Pinpoint the cell where the given text exists, returning its (x, y) midpoint coordinate. 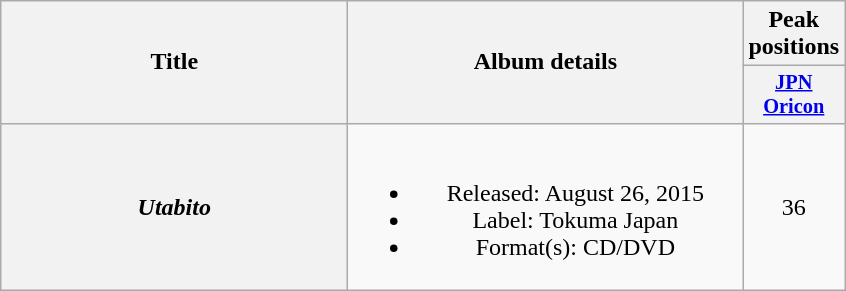
Album details (546, 62)
Released: August 26, 2015Label: Tokuma JapanFormat(s): CD/DVD (546, 206)
36 (794, 206)
JPNOricon (794, 95)
Title (174, 62)
Utabito (174, 206)
Peak positions (794, 34)
